Identify which cell holds the provided text, then report its (x, y) central coordinate. 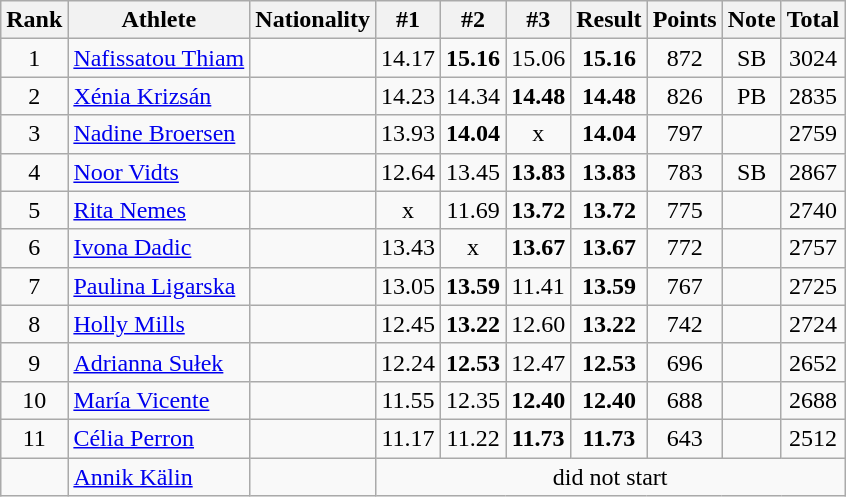
2724 (813, 324)
Ivona Dadic (159, 248)
872 (684, 58)
Rita Nemes (159, 210)
12.45 (408, 324)
6 (34, 248)
Noor Vidts (159, 172)
#1 (408, 20)
12.64 (408, 172)
2759 (813, 134)
8 (34, 324)
2757 (813, 248)
2 (34, 96)
14.17 (408, 58)
Note (752, 20)
#3 (538, 20)
Nadine Broersen (159, 134)
1 (34, 58)
13.45 (474, 172)
12.35 (474, 400)
2867 (813, 172)
11 (34, 438)
Xénia Krizsán (159, 96)
Athlete (159, 20)
2725 (813, 286)
783 (684, 172)
11.17 (408, 438)
13.43 (408, 248)
Points (684, 20)
María Vicente (159, 400)
767 (684, 286)
13.05 (408, 286)
3 (34, 134)
7 (34, 286)
Result (609, 20)
PB (752, 96)
did not start (610, 477)
Paulina Ligarska (159, 286)
14.34 (474, 96)
10 (34, 400)
2835 (813, 96)
11.69 (474, 210)
12.60 (538, 324)
826 (684, 96)
643 (684, 438)
775 (684, 210)
3024 (813, 58)
9 (34, 362)
#2 (474, 20)
696 (684, 362)
4 (34, 172)
Annik Kälin (159, 477)
772 (684, 248)
Nationality (313, 20)
11.22 (474, 438)
2740 (813, 210)
12.24 (408, 362)
2688 (813, 400)
11.55 (408, 400)
797 (684, 134)
Total (813, 20)
Nafissatou Thiam (159, 58)
5 (34, 210)
742 (684, 324)
2512 (813, 438)
Rank (34, 20)
11.41 (538, 286)
13.93 (408, 134)
688 (684, 400)
12.47 (538, 362)
14.23 (408, 96)
2652 (813, 362)
Adrianna Sułek (159, 362)
Holly Mills (159, 324)
15.06 (538, 58)
Célia Perron (159, 438)
